Search for the cell housing the specified text and yield its (x, y) center coordinate. 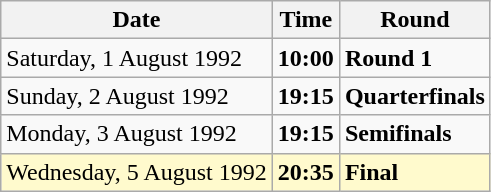
Monday, 3 August 1992 (137, 134)
Saturday, 1 August 1992 (137, 58)
20:35 (306, 172)
Quarterfinals (414, 96)
Sunday, 2 August 1992 (137, 96)
10:00 (306, 58)
Round 1 (414, 58)
Final (414, 172)
Wednesday, 5 August 1992 (137, 172)
Time (306, 20)
Round (414, 20)
Semifinals (414, 134)
Date (137, 20)
